Output the (x, y) coordinate of the center of the cell containing the given text.  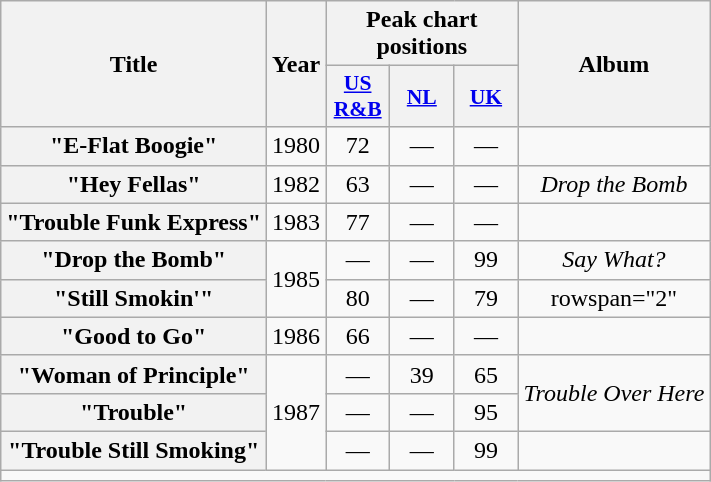
1982 (296, 184)
Title (134, 64)
USR&B (358, 96)
"Trouble Funk Express" (134, 222)
72 (358, 146)
"Good to Go" (134, 336)
95 (486, 412)
"Still Smokin'" (134, 298)
Drop the Bomb (614, 184)
"Hey Fellas" (134, 184)
"Trouble Still Smoking" (134, 450)
Year (296, 64)
Peak chart positions (422, 34)
"Drop the Bomb" (134, 260)
"Woman of Principle" (134, 374)
Trouble Over Here (614, 393)
"Trouble" (134, 412)
79 (486, 298)
"E-Flat Boogie" (134, 146)
NL (422, 96)
80 (358, 298)
Say What? (614, 260)
77 (358, 222)
1987 (296, 412)
1980 (296, 146)
1985 (296, 279)
1983 (296, 222)
1986 (296, 336)
66 (358, 336)
rowspan="2" (614, 298)
UK (486, 96)
39 (422, 374)
63 (358, 184)
65 (486, 374)
Album (614, 64)
